Determine the [x, y] coordinate at the center of the cell enclosing the given text.  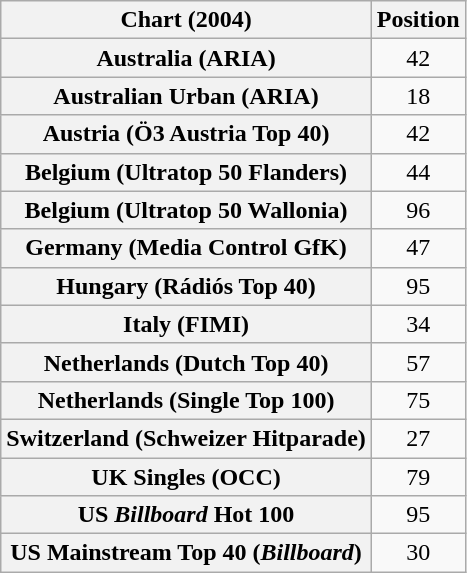
Germany (Media Control GfK) [186, 248]
Belgium (Ultratop 50 Flanders) [186, 172]
Netherlands (Single Top 100) [186, 400]
Australian Urban (ARIA) [186, 96]
Australia (ARIA) [186, 58]
75 [418, 400]
US Billboard Hot 100 [186, 515]
18 [418, 96]
30 [418, 553]
Chart (2004) [186, 20]
57 [418, 362]
Italy (FIMI) [186, 324]
44 [418, 172]
Position [418, 20]
Netherlands (Dutch Top 40) [186, 362]
UK Singles (OCC) [186, 477]
Hungary (Rádiós Top 40) [186, 286]
96 [418, 210]
Belgium (Ultratop 50 Wallonia) [186, 210]
27 [418, 438]
34 [418, 324]
US Mainstream Top 40 (Billboard) [186, 553]
79 [418, 477]
47 [418, 248]
Switzerland (Schweizer Hitparade) [186, 438]
Austria (Ö3 Austria Top 40) [186, 134]
